Pinpoint the cell where the given text exists, returning its (X, Y) midpoint coordinate. 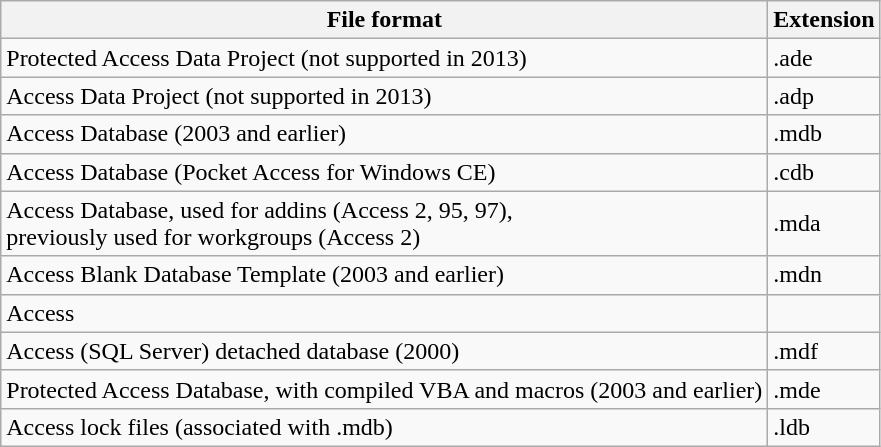
.mdb (824, 134)
Access Database (2003 and earlier) (384, 134)
.ldb (824, 427)
Access Database, used for addins (Access 2, 95, 97),previously used for workgroups (Access 2) (384, 224)
.adp (824, 96)
Access lock files (associated with .mdb) (384, 427)
Protected Access Database, with compiled VBA and macros (2003 and earlier) (384, 389)
Access Database (Pocket Access for Windows CE) (384, 172)
.mdn (824, 275)
Protected Access Data Project (not supported in 2013) (384, 58)
.mdf (824, 351)
Access Blank Database Template (2003 and earlier) (384, 275)
File format (384, 20)
Access (384, 313)
Extension (824, 20)
Access (SQL Server) detached database (2000) (384, 351)
.mde (824, 389)
.cdb (824, 172)
.ade (824, 58)
.mda (824, 224)
Access Data Project (not supported in 2013) (384, 96)
